Provide the (X, Y) coordinate of the cell's center where the given text is located.  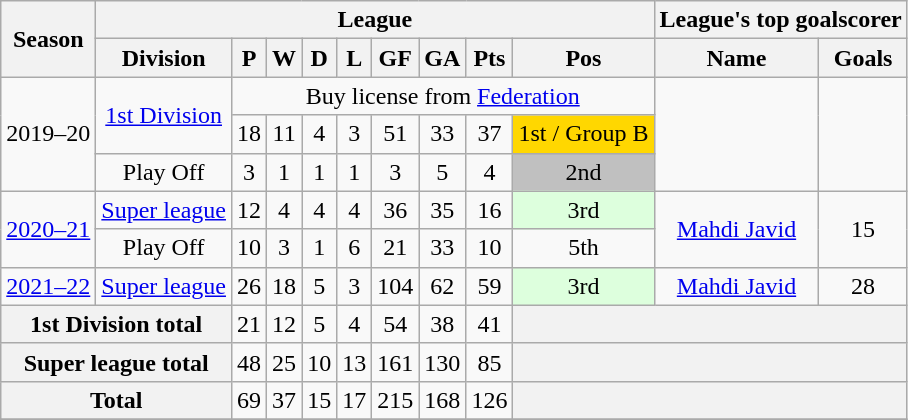
16 (490, 210)
168 (442, 400)
2019–20 (48, 134)
2021–22 (48, 286)
59 (490, 286)
35 (442, 210)
GF (396, 58)
Name (736, 58)
126 (490, 400)
Pos (584, 58)
161 (396, 362)
62 (442, 286)
Super league total (116, 362)
13 (354, 362)
L (354, 58)
36 (396, 210)
Total (116, 400)
26 (248, 286)
W (284, 58)
P (248, 58)
5th (584, 248)
Division (164, 58)
48 (248, 362)
104 (396, 286)
11 (284, 134)
Pts (490, 58)
130 (442, 362)
38 (442, 324)
1st / Group B (584, 134)
41 (490, 324)
28 (863, 286)
GA (442, 58)
17 (354, 400)
League's top goalscorer (780, 20)
League (375, 20)
51 (396, 134)
2020–21 (48, 229)
Season (48, 39)
Goals (863, 58)
D (320, 58)
85 (490, 362)
69 (248, 400)
1st Division (164, 115)
1st Division total (116, 324)
54 (396, 324)
6 (354, 248)
215 (396, 400)
2nd (584, 172)
25 (284, 362)
Buy license from Federation (442, 96)
